Provide the (x, y) coordinate of the cell's center where the given text is located.  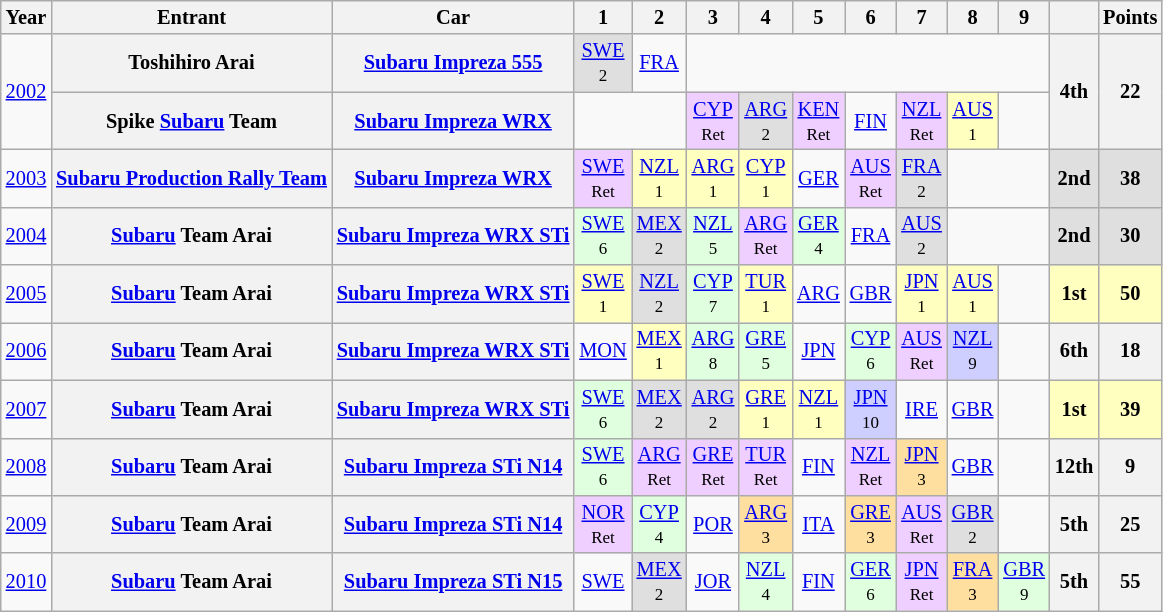
CYPRet (714, 121)
Toshihiro Arai (192, 63)
GER (818, 178)
Subaru Production Rally Team (192, 178)
2009 (26, 524)
2010 (26, 582)
7 (921, 17)
SWERet (602, 178)
JPNRet (921, 582)
MEX1 (660, 351)
GRERet (714, 467)
NZL4 (766, 582)
FRA3 (973, 582)
Spike Subaru Team (192, 121)
AUS2 (921, 236)
MON (602, 351)
POR (714, 524)
2 (660, 17)
JPN3 (921, 467)
Car (454, 17)
NZL5 (714, 236)
2003 (26, 178)
FRA2 (921, 178)
JPN (818, 351)
8 (973, 17)
CYP7 (714, 294)
Subaru Impreza STi N15 (454, 582)
SWE2 (602, 63)
Points (1130, 17)
6th (1074, 351)
2007 (26, 409)
GBR2 (973, 524)
GRE5 (766, 351)
2002 (26, 92)
GRE3 (871, 524)
ARG3 (766, 524)
2006 (26, 351)
JPN1 (921, 294)
NZL9 (973, 351)
3 (714, 17)
NZL2 (660, 294)
TUR1 (766, 294)
12th (1074, 467)
38 (1130, 178)
ARG1 (714, 178)
SWE1 (602, 294)
6 (871, 17)
ARG8 (714, 351)
5 (818, 17)
JOR (714, 582)
Subaru Impreza 555 (454, 63)
Year (26, 17)
2008 (26, 467)
2005 (26, 294)
ITA (818, 524)
22 (1130, 92)
2004 (26, 236)
1 (602, 17)
18 (1130, 351)
IRE (921, 409)
NORRet (602, 524)
SWE (602, 582)
Entrant (192, 17)
55 (1130, 582)
CYP4 (660, 524)
GER4 (818, 236)
GER6 (871, 582)
39 (1130, 409)
4th (1074, 92)
KENRet (818, 121)
50 (1130, 294)
GBR9 (1024, 582)
ARG (818, 294)
4 (766, 17)
GRE1 (766, 409)
25 (1130, 524)
CYP1 (766, 178)
JPN10 (871, 409)
TURRet (766, 467)
CYP6 (871, 351)
30 (1130, 236)
